Determine the [X, Y] coordinate at the center of the cell enclosing the given text.  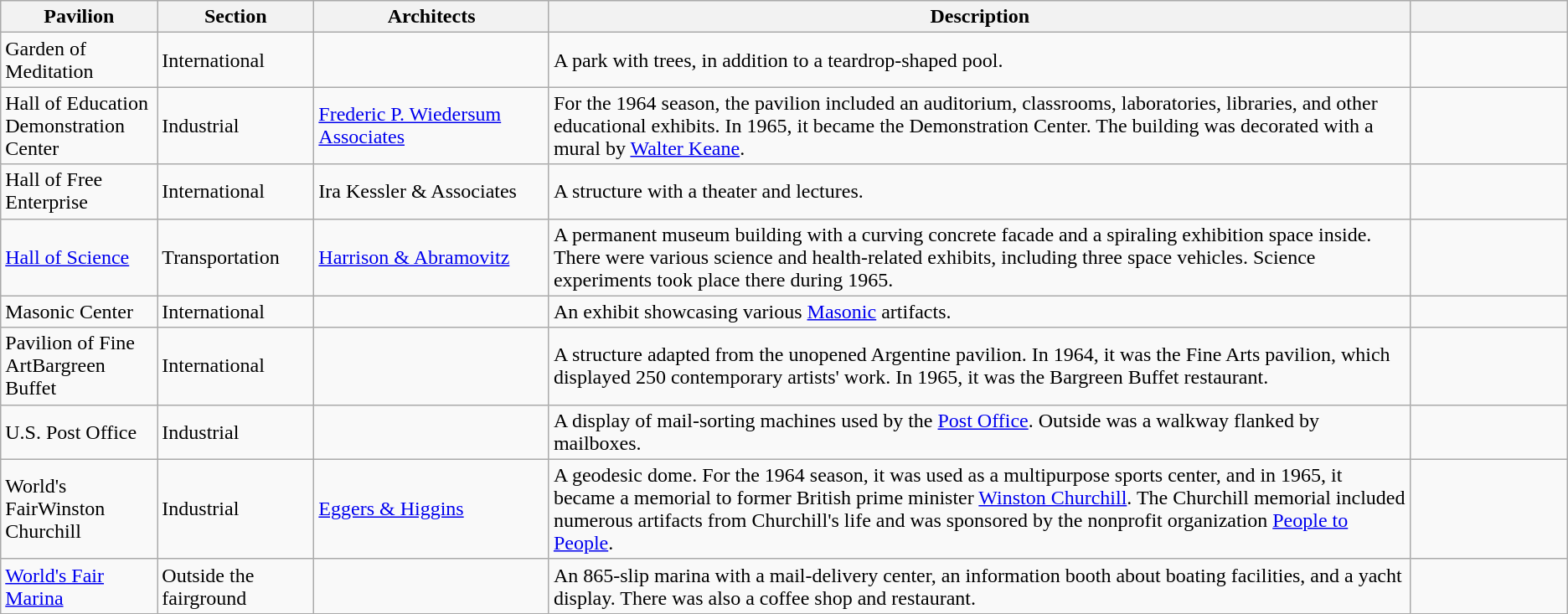
Garden of Meditation [79, 60]
Outside the fairground [236, 586]
Pavilion of Fine ArtBargreen Buffet [79, 366]
Architects [432, 17]
Harrison & Abramovitz [432, 257]
A display of mail-sorting machines used by the Post Office. Outside was a walkway flanked by mailboxes. [980, 432]
World's FairWinston Churchill [79, 509]
Masonic Center [79, 312]
World's Fair Marina [79, 586]
Hall of Free Enterprise [79, 191]
Hall of Education Demonstration Center [79, 126]
A structure with a theater and lectures. [980, 191]
Section [236, 17]
Frederic P. Wiedersum Associates [432, 126]
A park with trees, in addition to a teardrop-shaped pool. [980, 60]
Description [980, 17]
An exhibit showcasing various Masonic artifacts. [980, 312]
Hall of Science [79, 257]
Ira Kessler & Associates [432, 191]
U.S. Post Office [79, 432]
Pavilion [79, 17]
Transportation [236, 257]
Eggers & Higgins [432, 509]
